Pinpoint the cell where the given text exists, returning its (x, y) midpoint coordinate. 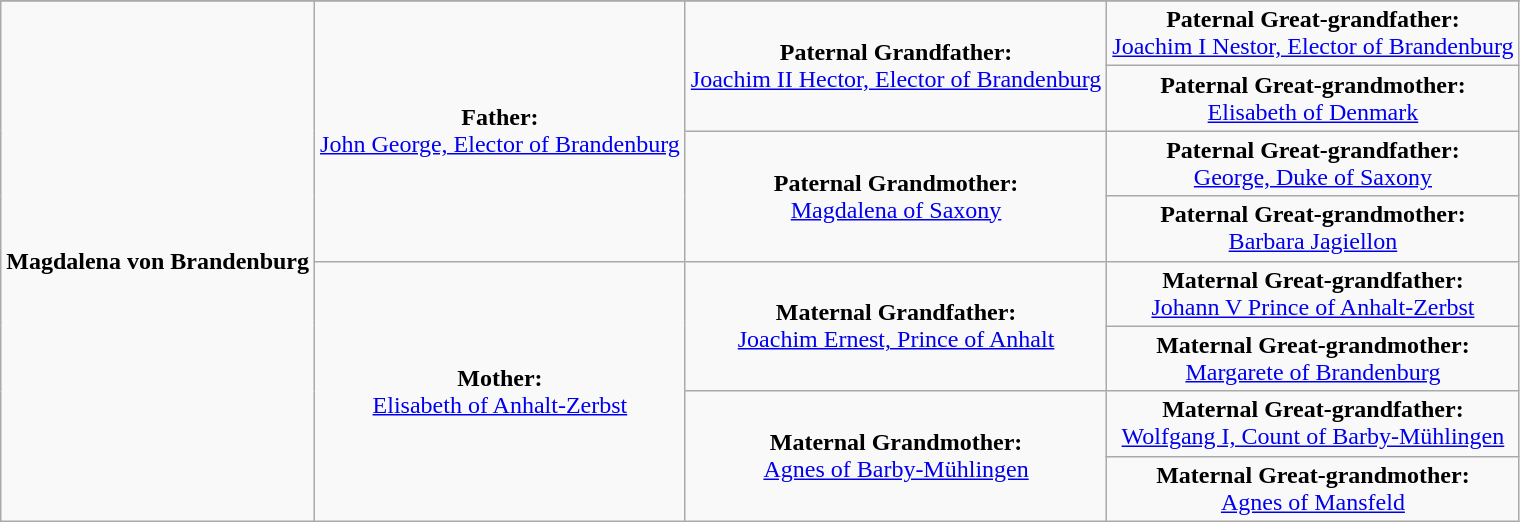
Paternal Grandfather:Joachim II Hector, Elector of Brandenburg (896, 66)
Paternal Great-grandfather:George, Duke of Saxony (1313, 164)
Maternal Great-grandmother: Margarete of Brandenburg (1313, 358)
Paternal Great-grandmother:Barbara Jagiellon (1313, 228)
Maternal Great-grandfather: Wolfgang I, Count of Barby-Mühlingen (1313, 424)
Maternal Grandfather:Joachim Ernest, Prince of Anhalt (896, 326)
Magdalena von Brandenburg (158, 261)
Maternal Great-grandfather:Johann V Prince of Anhalt-Zerbst (1313, 294)
Paternal Grandmother:Magdalena of Saxony (896, 196)
Paternal Great-grandmother:Elisabeth of Denmark (1313, 98)
Maternal Great-grandmother: Agnes of Mansfeld (1313, 488)
Maternal Grandmother:Agnes of Barby-Mühlingen (896, 456)
Paternal Great-grandfather:Joachim I Nestor, Elector of Brandenburg (1313, 34)
Mother:Elisabeth of Anhalt-Zerbst (500, 391)
Father:John George, Elector of Brandenburg (500, 131)
